Scan for the cell matching the given text and deliver its (x, y) coordinate at center. 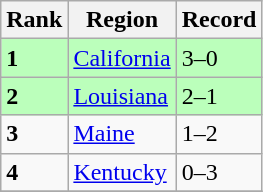
2–1 (219, 96)
4 (34, 172)
1–2 (219, 134)
Louisiana (122, 96)
1 (34, 58)
Kentucky (122, 172)
3 (34, 134)
Rank (34, 20)
0–3 (219, 172)
Region (122, 20)
2 (34, 96)
Record (219, 20)
California (122, 58)
3–0 (219, 58)
Maine (122, 134)
